Scan for the cell matching the given text and deliver its [X, Y] coordinate at center. 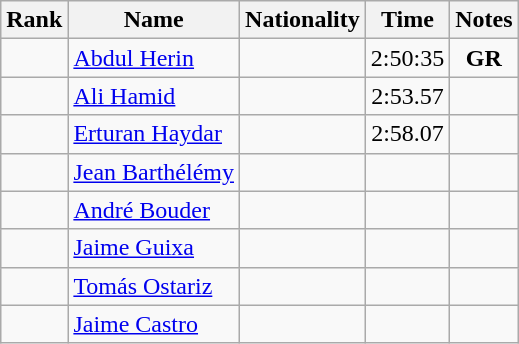
2:50:35 [407, 58]
Jean Barthélémy [154, 172]
Jaime Castro [154, 324]
Notes [484, 20]
Name [154, 20]
GR [484, 58]
André Bouder [154, 210]
2:53.57 [407, 96]
Rank [34, 20]
Jaime Guixa [154, 248]
Erturan Haydar [154, 134]
Time [407, 20]
Nationality [303, 20]
Ali Hamid [154, 96]
Abdul Herin [154, 58]
2:58.07 [407, 134]
Tomás Ostariz [154, 286]
